Determine the [X, Y] coordinate at the center of the cell enclosing the given text.  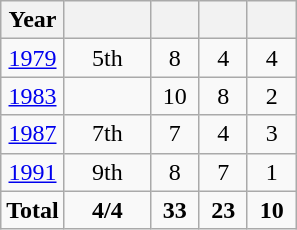
23 [224, 210]
3 [272, 134]
4/4 [107, 210]
Total [33, 210]
1 [272, 172]
2 [272, 96]
Year [33, 20]
9th [107, 172]
5th [107, 58]
33 [174, 210]
1979 [33, 58]
1987 [33, 134]
1983 [33, 96]
1991 [33, 172]
7th [107, 134]
